For the text-containing cell, return its midpoint in [x, y] coordinate format. 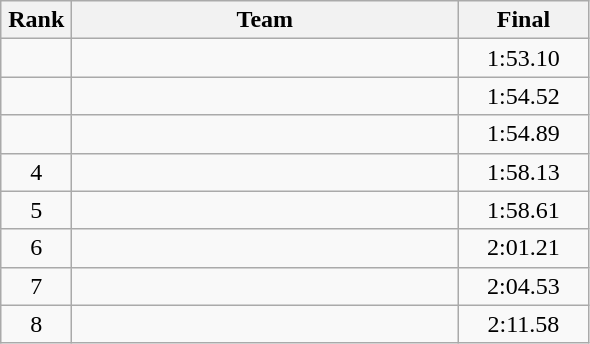
Final [524, 20]
Team [265, 20]
Rank [36, 20]
1:58.13 [524, 172]
2:11.58 [524, 324]
2:01.21 [524, 248]
1:54.89 [524, 134]
1:54.52 [524, 96]
1:53.10 [524, 58]
8 [36, 324]
1:58.61 [524, 210]
2:04.53 [524, 286]
5 [36, 210]
4 [36, 172]
7 [36, 286]
6 [36, 248]
